Detect which cell encompasses the target text, then output its [x, y] center coordinate. 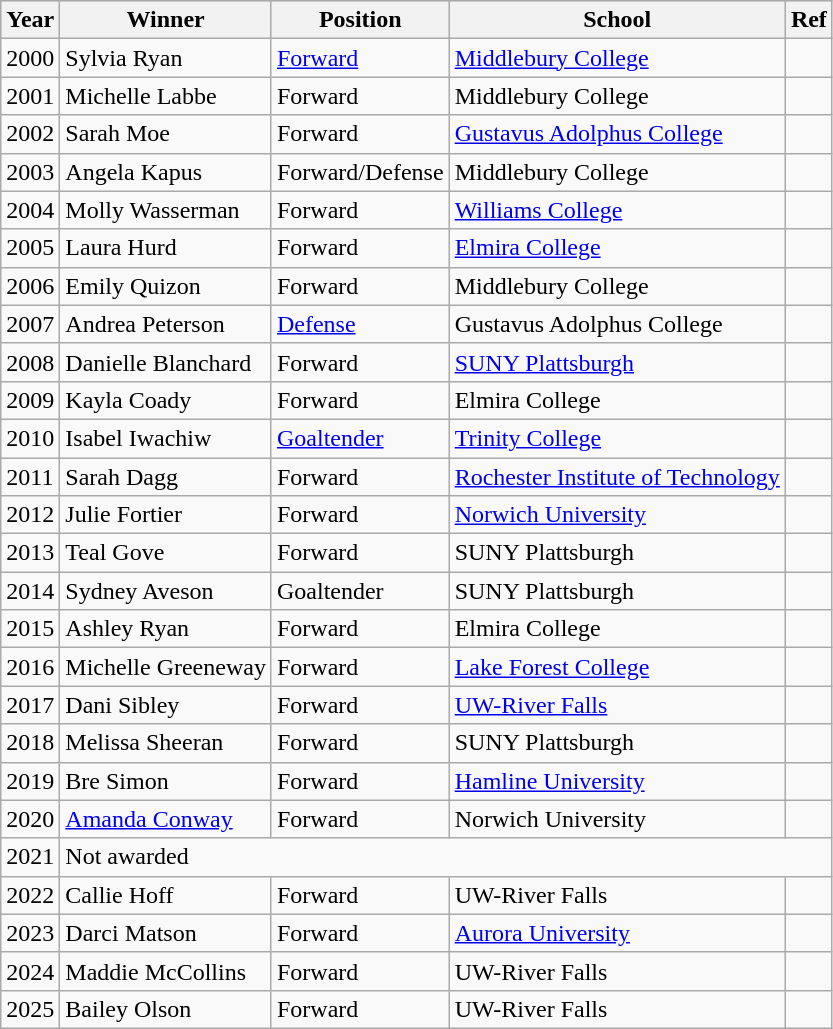
2004 [30, 210]
2010 [30, 438]
Darci Matson [166, 933]
Michelle Greeneway [166, 667]
Sydney Aveson [166, 591]
2014 [30, 591]
2007 [30, 324]
Position [360, 20]
Kayla Coady [166, 400]
Molly Wasserman [166, 210]
Amanda Conway [166, 819]
2020 [30, 819]
2017 [30, 705]
Ashley Ryan [166, 629]
Dani Sibley [166, 705]
Julie Fortier [166, 515]
Callie Hoff [166, 895]
2003 [30, 172]
Not awarded [446, 857]
2012 [30, 515]
Melissa Sheeran [166, 743]
2015 [30, 629]
Isabel Iwachiw [166, 438]
Forward/Defense [360, 172]
Maddie McCollins [166, 971]
Emily Quizon [166, 286]
Ref [808, 20]
Andrea Peterson [166, 324]
2016 [30, 667]
Rochester Institute of Technology [617, 477]
2025 [30, 1009]
2011 [30, 477]
Year [30, 20]
2023 [30, 933]
Sylvia Ryan [166, 58]
2021 [30, 857]
2005 [30, 248]
Danielle Blanchard [166, 362]
2001 [30, 96]
Williams College [617, 210]
Teal Gove [166, 553]
2008 [30, 362]
Bailey Olson [166, 1009]
Angela Kapus [166, 172]
Laura Hurd [166, 248]
Trinity College [617, 438]
School [617, 20]
Aurora University [617, 933]
2009 [30, 400]
Sarah Dagg [166, 477]
Winner [166, 20]
Michelle Labbe [166, 96]
2000 [30, 58]
Hamline University [617, 781]
Sarah Moe [166, 134]
Defense [360, 324]
2006 [30, 286]
Lake Forest College [617, 667]
2024 [30, 971]
2022 [30, 895]
2002 [30, 134]
2013 [30, 553]
2018 [30, 743]
2019 [30, 781]
Bre Simon [166, 781]
